Provide the [X, Y] coordinate of the cell's center where the given text is located.  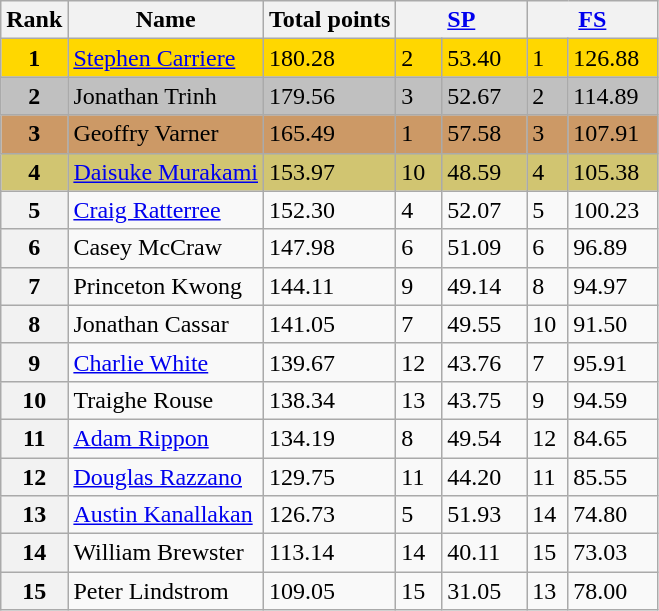
SP [462, 20]
Jonathan Cassar [166, 324]
Jonathan Trinh [166, 96]
49.14 [484, 286]
153.97 [330, 172]
96.89 [613, 248]
138.34 [330, 400]
51.93 [484, 515]
Princeton Kwong [166, 286]
147.98 [330, 248]
141.05 [330, 324]
126.88 [613, 58]
FS [592, 20]
Casey McCraw [166, 248]
129.75 [330, 477]
95.91 [613, 362]
134.19 [330, 438]
Douglas Razzano [166, 477]
44.20 [484, 477]
40.11 [484, 553]
100.23 [613, 210]
43.75 [484, 400]
Daisuke Murakami [166, 172]
43.76 [484, 362]
31.05 [484, 591]
180.28 [330, 58]
94.59 [613, 400]
57.58 [484, 134]
109.05 [330, 591]
78.00 [613, 591]
Name [166, 20]
Adam Rippon [166, 438]
105.38 [613, 172]
Charlie White [166, 362]
Austin Kanallakan [166, 515]
Traighe Rouse [166, 400]
49.54 [484, 438]
152.30 [330, 210]
Total points [330, 20]
179.56 [330, 96]
113.14 [330, 553]
53.40 [484, 58]
51.09 [484, 248]
126.73 [330, 515]
Geoffry Varner [166, 134]
49.55 [484, 324]
94.97 [613, 286]
Rank [34, 20]
Stephen Carriere [166, 58]
Peter Lindstrom [166, 591]
85.55 [613, 477]
165.49 [330, 134]
107.91 [613, 134]
48.59 [484, 172]
William Brewster [166, 553]
139.67 [330, 362]
91.50 [613, 324]
144.11 [330, 286]
114.89 [613, 96]
52.07 [484, 210]
84.65 [613, 438]
74.80 [613, 515]
52.67 [484, 96]
73.03 [613, 553]
Craig Ratterree [166, 210]
